From the cell containing the given text, extract its center point as [x, y] coordinate. 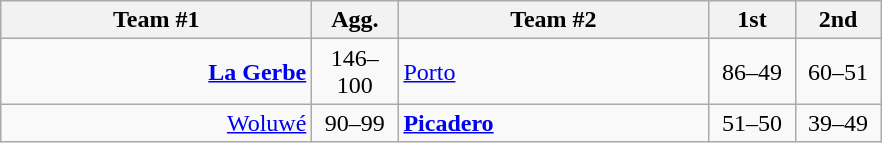
Porto [554, 72]
60–51 [838, 72]
2nd [838, 20]
Picadero [554, 123]
La Gerbe [156, 72]
51–50 [752, 123]
90–99 [355, 123]
Team #2 [554, 20]
Team #1 [156, 20]
39–49 [838, 123]
86–49 [752, 72]
146–100 [355, 72]
Agg. [355, 20]
Woluwé [156, 123]
1st [752, 20]
